Output the [X, Y] coordinate of the center of the cell containing the given text.  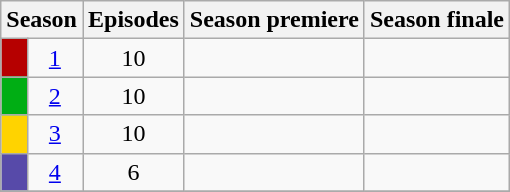
2 [54, 96]
Season premiere [274, 20]
4 [54, 172]
6 [133, 172]
Season [42, 20]
3 [54, 134]
1 [54, 58]
Episodes [133, 20]
Season finale [436, 20]
